Identify which cell holds the provided text, then report its (x, y) central coordinate. 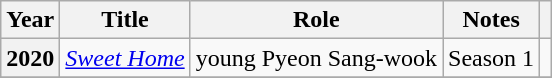
2020 (30, 58)
Role (316, 20)
Season 1 (492, 58)
Title (125, 20)
Year (30, 20)
Notes (492, 20)
Sweet Home (125, 58)
young Pyeon Sang-wook (316, 58)
